Capture the cell that displays the provided text and extract its [X, Y] central coordinate. 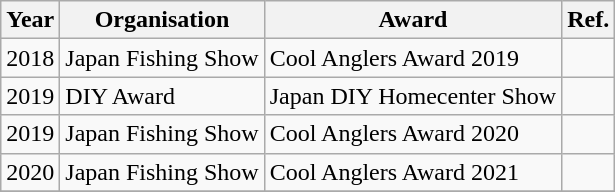
Cool Anglers Award 2021 [412, 172]
Cool Anglers Award 2020 [412, 134]
2018 [30, 58]
Ref. [588, 20]
2020 [30, 172]
Award [412, 20]
Cool Anglers Award 2019 [412, 58]
Organisation [162, 20]
Year [30, 20]
DIY Award [162, 96]
Japan DIY Homecenter Show [412, 96]
